Determine the (X, Y) coordinate at the center of the cell enclosing the given text.  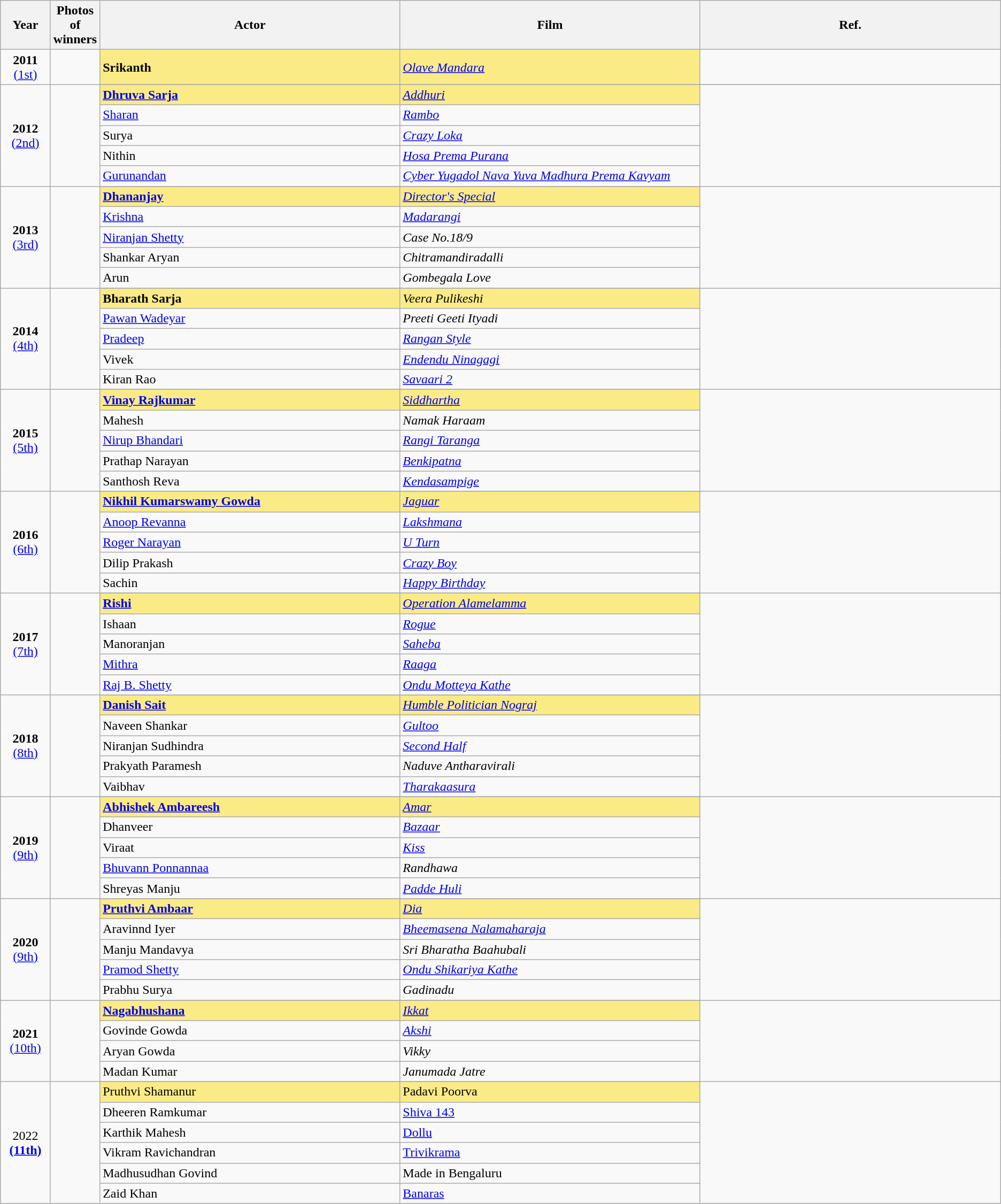
Rishi (250, 603)
Second Half (550, 746)
Santhosh Reva (250, 481)
Manoranjan (250, 644)
Savaari 2 (550, 380)
Aravinnd Iyer (250, 929)
Nagabhushana (250, 1010)
U Turn (550, 542)
Prakyath Paramesh (250, 766)
Humble Politician Nograj (550, 705)
2021(10th) (26, 1041)
Vinay Rajkumar (250, 400)
Rangan Style (550, 339)
Banaras (550, 1193)
2015(5th) (26, 441)
Ondu Motteya Kathe (550, 685)
Gadinadu (550, 990)
Viraat (250, 847)
2012(2nd) (26, 135)
Padde Huli (550, 888)
Nithin (250, 156)
Niranjan Shetty (250, 237)
Director's Special (550, 196)
Pruthvi Ambaar (250, 908)
Madan Kumar (250, 1071)
Padavi Poorva (550, 1092)
Bazaar (550, 827)
Siddhartha (550, 400)
2019(9th) (26, 847)
Crazy Boy (550, 562)
Sharan (250, 115)
Actor (250, 25)
Naveen Shankar (250, 726)
Tharakaasura (550, 786)
Mithra (250, 665)
Amar (550, 807)
Year (26, 25)
Endendu Ninagagi (550, 359)
Dhanveer (250, 827)
Naduve Antharavirali (550, 766)
Dollu (550, 1132)
Dhananjay (250, 196)
Pramod Shetty (250, 970)
Raj B. Shetty (250, 685)
Gurunandan (250, 176)
Akshi (550, 1031)
Addhuri (550, 95)
Shiva 143 (550, 1112)
Olave Mandara (550, 67)
Dia (550, 908)
Prathap Narayan (250, 461)
Nikhil Kumarswamy Gowda (250, 501)
2017(7th) (26, 644)
Happy Birthday (550, 583)
Srikanth (250, 67)
Prabhu Surya (250, 990)
Raaga (550, 665)
Gombegala Love (550, 277)
Made in Bengaluru (550, 1173)
Trivikrama (550, 1153)
Vikky (550, 1051)
Nirup Bhandari (250, 441)
Vivek (250, 359)
Dheeren Ramkumar (250, 1112)
Kendasampige (550, 481)
Namak Haraam (550, 420)
Chitramandiradalli (550, 257)
2016(6th) (26, 542)
Aryan Gowda (250, 1051)
Pruthvi Shamanur (250, 1092)
Janumada Jatre (550, 1071)
Dhruva Sarja (250, 95)
Ondu Shikariya Kathe (550, 970)
Rangi Taranga (550, 441)
Rambo (550, 115)
Randhawa (550, 868)
Kiss (550, 847)
Lakshmana (550, 522)
Bharath Sarja (250, 298)
Veera Pulikeshi (550, 298)
2013(3rd) (26, 237)
Hosa Prema Purana (550, 156)
Saheba (550, 644)
Zaid Khan (250, 1193)
Photos of winners (75, 25)
Madarangi (550, 217)
Vaibhav (250, 786)
Preeti Geeti Ityadi (550, 319)
Sachin (250, 583)
Ref. (850, 25)
Arun (250, 277)
Rogue (550, 624)
Pawan Wadeyar (250, 319)
Film (550, 25)
2022(11th) (26, 1143)
Anoop Revanna (250, 522)
Jaguar (550, 501)
Ishaan (250, 624)
Mahesh (250, 420)
Shreyas Manju (250, 888)
Niranjan Sudhindra (250, 746)
Danish Sait (250, 705)
Bheemasena Nalamaharaja (550, 929)
Bhuvann Ponnannaa (250, 868)
2018(8th) (26, 746)
Madhusudhan Govind (250, 1173)
Gultoo (550, 726)
Roger Narayan (250, 542)
Govinde Gowda (250, 1031)
Manju Mandavya (250, 949)
Ikkat (550, 1010)
2020(9th) (26, 949)
Dilip Prakash (250, 562)
Surya (250, 135)
Sri Bharatha Baahubali (550, 949)
Kiran Rao (250, 380)
Karthik Mahesh (250, 1132)
Shankar Aryan (250, 257)
Case No.18/9 (550, 237)
2014(4th) (26, 338)
Benkipatna (550, 461)
Pradeep (250, 339)
Crazy Loka (550, 135)
Abhishek Ambareesh (250, 807)
Krishna (250, 217)
Operation Alamelamma (550, 603)
Cyber Yugadol Nava Yuva Madhura Prema Kavyam (550, 176)
Vikram Ravichandran (250, 1153)
2011(1st) (26, 67)
